Extract the [X, Y] coordinate from the center of the cell holding the provided text.  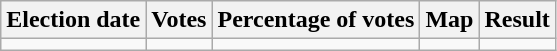
Election date [74, 20]
Percentage of votes [316, 20]
Result [517, 20]
Map [450, 20]
Votes [179, 20]
